Return the [x, y] coordinate for the center point of the cell that contains the specified text.  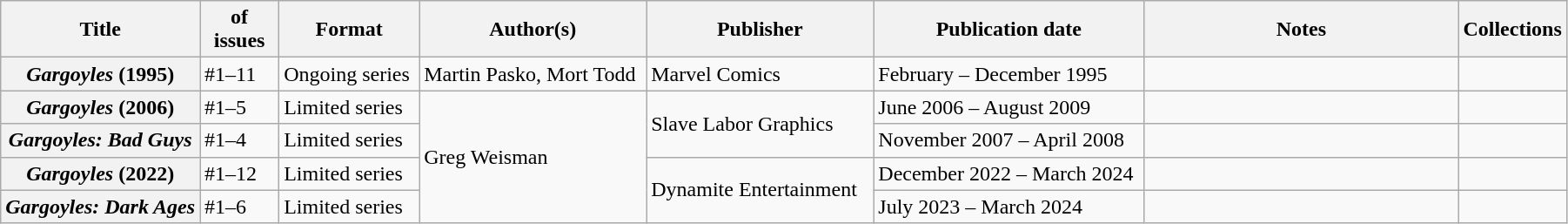
Dynamite Entertainment [761, 190]
November 2007 – April 2008 [1009, 140]
Gargoyles (2006) [101, 107]
Format [350, 30]
Ongoing series [350, 74]
Greg Weisman [533, 157]
December 2022 – March 2024 [1009, 173]
#1–5 [240, 107]
Gargoyles (2022) [101, 173]
Title [101, 30]
Marvel Comics [761, 74]
Slave Labor Graphics [761, 124]
Gargoyles: Dark Ages [101, 207]
Gargoyles (1995) [101, 74]
#1–12 [240, 173]
Publisher [761, 30]
June 2006 – August 2009 [1009, 107]
of issues [240, 30]
#1–6 [240, 207]
Author(s) [533, 30]
Notes [1302, 30]
Gargoyles: Bad Guys [101, 140]
July 2023 – March 2024 [1009, 207]
Martin Pasko, Mort Todd [533, 74]
#1–4 [240, 140]
Publication date [1009, 30]
Collections [1512, 30]
#1–11 [240, 74]
February – December 1995 [1009, 74]
